Extract the (x, y) coordinate from the center of the cell holding the provided text.  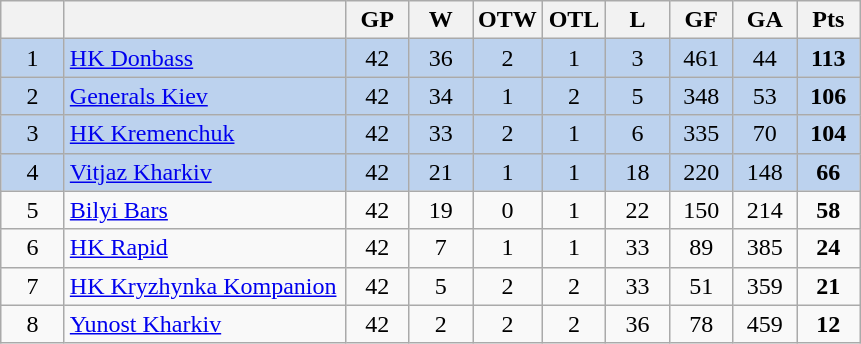
GP (377, 20)
44 (765, 58)
0 (507, 210)
89 (701, 248)
58 (828, 210)
220 (701, 172)
Pts (828, 20)
51 (701, 286)
104 (828, 134)
19 (441, 210)
HK Donbass (204, 58)
459 (765, 324)
335 (701, 134)
Yunost Kharkiv (204, 324)
66 (828, 172)
150 (701, 210)
148 (765, 172)
53 (765, 96)
8 (33, 324)
HK Kremenchuk (204, 134)
18 (638, 172)
461 (701, 58)
113 (828, 58)
OTW (507, 20)
34 (441, 96)
348 (701, 96)
78 (701, 324)
HK Kryzhynka Kompanion (204, 286)
Bilyi Bars (204, 210)
24 (828, 248)
385 (765, 248)
GA (765, 20)
GF (701, 20)
214 (765, 210)
W (441, 20)
70 (765, 134)
12 (828, 324)
106 (828, 96)
Vitjaz Kharkiv (204, 172)
Generals Kiev (204, 96)
HK Rapid (204, 248)
22 (638, 210)
L (638, 20)
OTL (574, 20)
4 (33, 172)
359 (765, 286)
